From the cell containing the given text, extract its center point as [X, Y] coordinate. 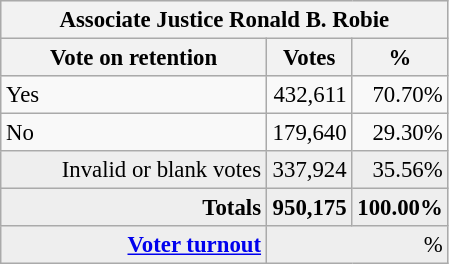
432,611 [309, 95]
Yes [134, 95]
Totals [134, 208]
337,924 [309, 170]
70.70% [400, 95]
950,175 [309, 208]
29.30% [400, 133]
Vote on retention [134, 58]
Invalid or blank votes [134, 170]
Votes [309, 58]
35.56% [400, 170]
100.00% [400, 208]
Associate Justice Ronald B. Robie [224, 20]
Voter turnout [134, 245]
No [134, 133]
179,640 [309, 133]
